From the cell containing the given text, extract its center point as (X, Y) coordinate. 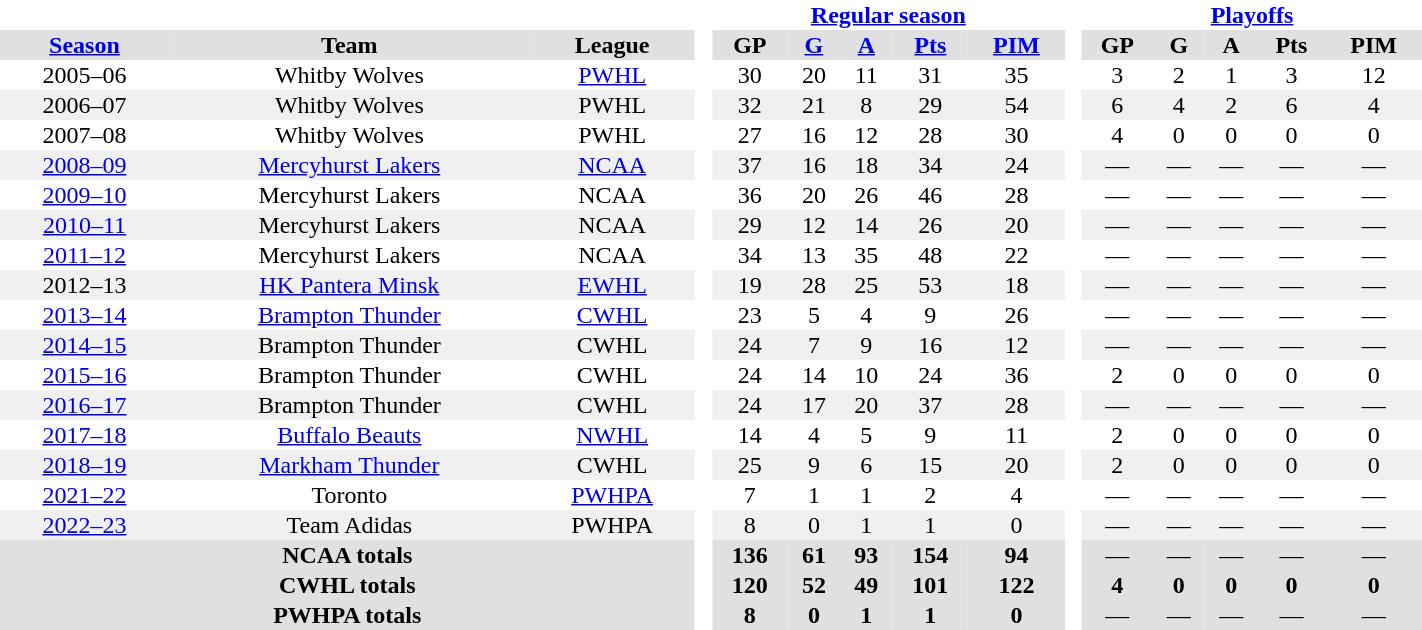
2005–06 (84, 75)
EWHL (612, 285)
2010–11 (84, 225)
2022–23 (84, 525)
32 (750, 105)
Team (350, 45)
94 (1016, 555)
101 (930, 585)
2016–17 (84, 405)
Buffalo Beauts (350, 435)
17 (814, 405)
2007–08 (84, 135)
2012–13 (84, 285)
2011–12 (84, 255)
Regular season (888, 15)
HK Pantera Minsk (350, 285)
Team Adidas (350, 525)
2015–16 (84, 375)
49 (866, 585)
2013–14 (84, 315)
CWHL totals (347, 585)
21 (814, 105)
31 (930, 75)
PWHPA totals (347, 615)
93 (866, 555)
22 (1016, 255)
Toronto (350, 495)
Markham Thunder (350, 465)
2018–19 (84, 465)
NWHL (612, 435)
120 (750, 585)
2014–15 (84, 345)
154 (930, 555)
46 (930, 195)
136 (750, 555)
2008–09 (84, 165)
52 (814, 585)
27 (750, 135)
2017–18 (84, 435)
53 (930, 285)
NCAA totals (347, 555)
2009–10 (84, 195)
2006–07 (84, 105)
48 (930, 255)
122 (1016, 585)
23 (750, 315)
54 (1016, 105)
15 (930, 465)
Season (84, 45)
Playoffs (1252, 15)
10 (866, 375)
61 (814, 555)
2021–22 (84, 495)
League (612, 45)
19 (750, 285)
13 (814, 255)
